Locate the cell with the specified text and output its [x, y] center coordinate. 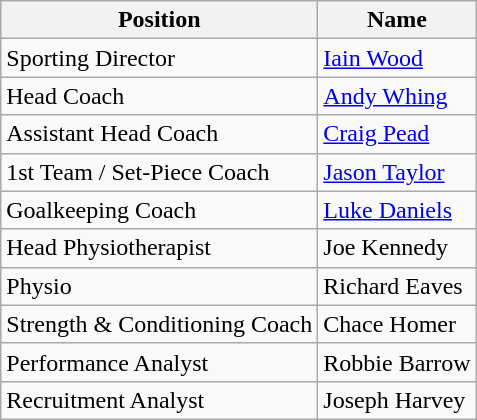
Head Coach [160, 96]
Craig Pead [397, 134]
Richard Eaves [397, 286]
Goalkeeping Coach [160, 210]
Luke Daniels [397, 210]
Robbie Barrow [397, 362]
Iain Wood [397, 58]
Joe Kennedy [397, 248]
Performance Analyst [160, 362]
1st Team / Set-Piece Coach [160, 172]
Assistant Head Coach [160, 134]
Strength & Conditioning Coach [160, 324]
Name [397, 20]
Recruitment Analyst [160, 400]
Chace Homer [397, 324]
Jason Taylor [397, 172]
Sporting Director [160, 58]
Physio [160, 286]
Joseph Harvey [397, 400]
Andy Whing [397, 96]
Position [160, 20]
Head Physiotherapist [160, 248]
